Determine the [X, Y] coordinate at the center of the cell enclosing the given text.  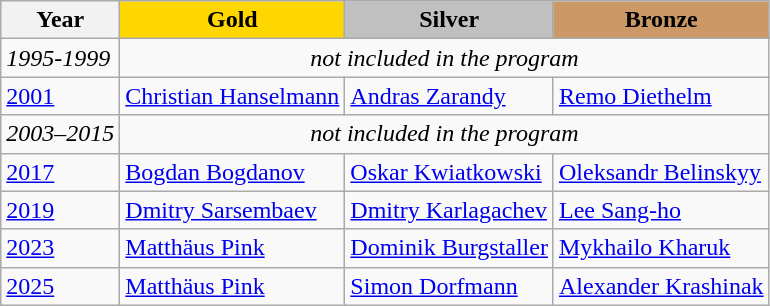
2001 [60, 96]
Dmitry Karlagachev [450, 210]
Andras Zarandy [450, 96]
Oleksandr Belinskyy [661, 172]
Lee Sang-ho [661, 210]
Silver [450, 20]
2023 [60, 248]
2017 [60, 172]
1995-1999 [60, 58]
2025 [60, 286]
Alexander Krashinak [661, 286]
Dominik Burgstaller [450, 248]
Oskar Kwiatkowski [450, 172]
2003–2015 [60, 134]
Mykhailo Kharuk [661, 248]
Christian Hanselmann [232, 96]
Bronze [661, 20]
Bogdan Bogdanov [232, 172]
Dmitry Sarsembaev [232, 210]
Simon Dorfmann [450, 286]
Year [60, 20]
2019 [60, 210]
Gold [232, 20]
Remo Diethelm [661, 96]
